Detect which cell encompasses the target text, then output its [x, y] center coordinate. 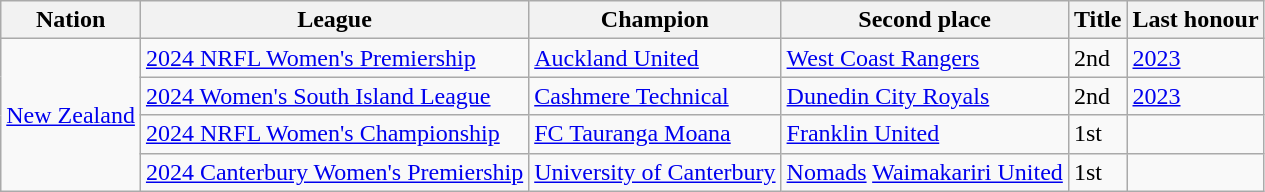
University of Canterbury [655, 172]
Nation [71, 20]
Nomads Waimakariri United [924, 172]
New Zealand [71, 115]
Franklin United [924, 134]
2024 Canterbury Women's Premiership [334, 172]
Auckland United [655, 58]
Champion [655, 20]
Dunedin City Royals [924, 96]
League [334, 20]
Second place [924, 20]
Title [1098, 20]
FC Tauranga Moana [655, 134]
Last honour [1196, 20]
Cashmere Technical [655, 96]
2024 Women's South Island League [334, 96]
2024 NRFL Women's Premiership [334, 58]
2024 NRFL Women's Championship [334, 134]
West Coast Rangers [924, 58]
